Provide the (X, Y) coordinate of the cell's center where the given text is located.  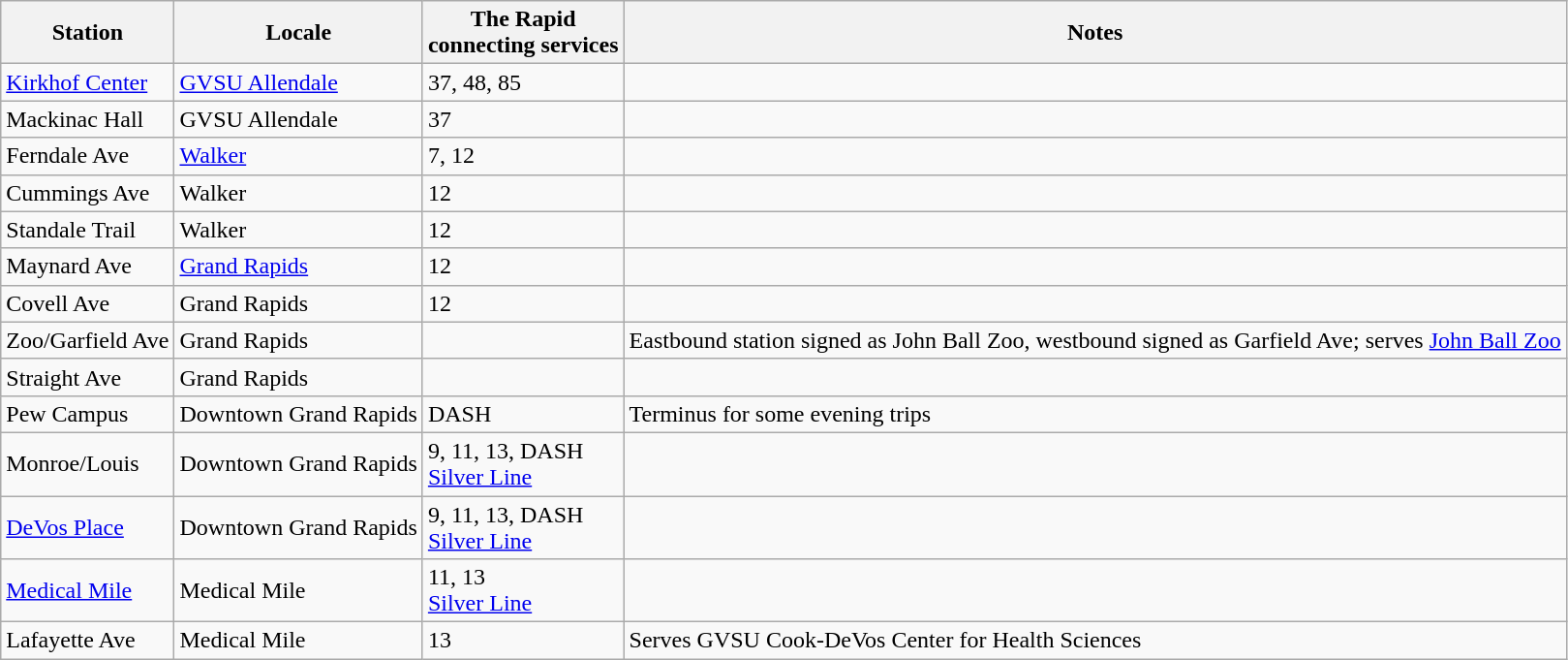
Standale Trail (87, 230)
11, 13 Silver Line (523, 591)
Station (87, 33)
7, 12 (523, 156)
Serves GVSU Cook-DeVos Center for Health Sciences (1094, 641)
Locale (298, 33)
DeVos Place (87, 527)
Mackinac Hall (87, 119)
Zoo/Garfield Ave (87, 340)
13 (523, 641)
Eastbound station signed as John Ball Zoo, westbound signed as Garfield Ave; serves John Ball Zoo (1094, 340)
Lafayette Ave (87, 641)
Maynard Ave (87, 267)
37 (523, 119)
Monroe/Louis (87, 463)
Ferndale Ave (87, 156)
The Rapidconnecting services (523, 33)
Kirkhof Center (87, 82)
Notes (1094, 33)
Pew Campus (87, 414)
Covell Ave (87, 303)
Terminus for some evening trips (1094, 414)
Straight Ave (87, 377)
37, 48, 85 (523, 82)
Cummings Ave (87, 193)
DASH (523, 414)
